Output the (X, Y) coordinate of the center of the cell containing the given text.  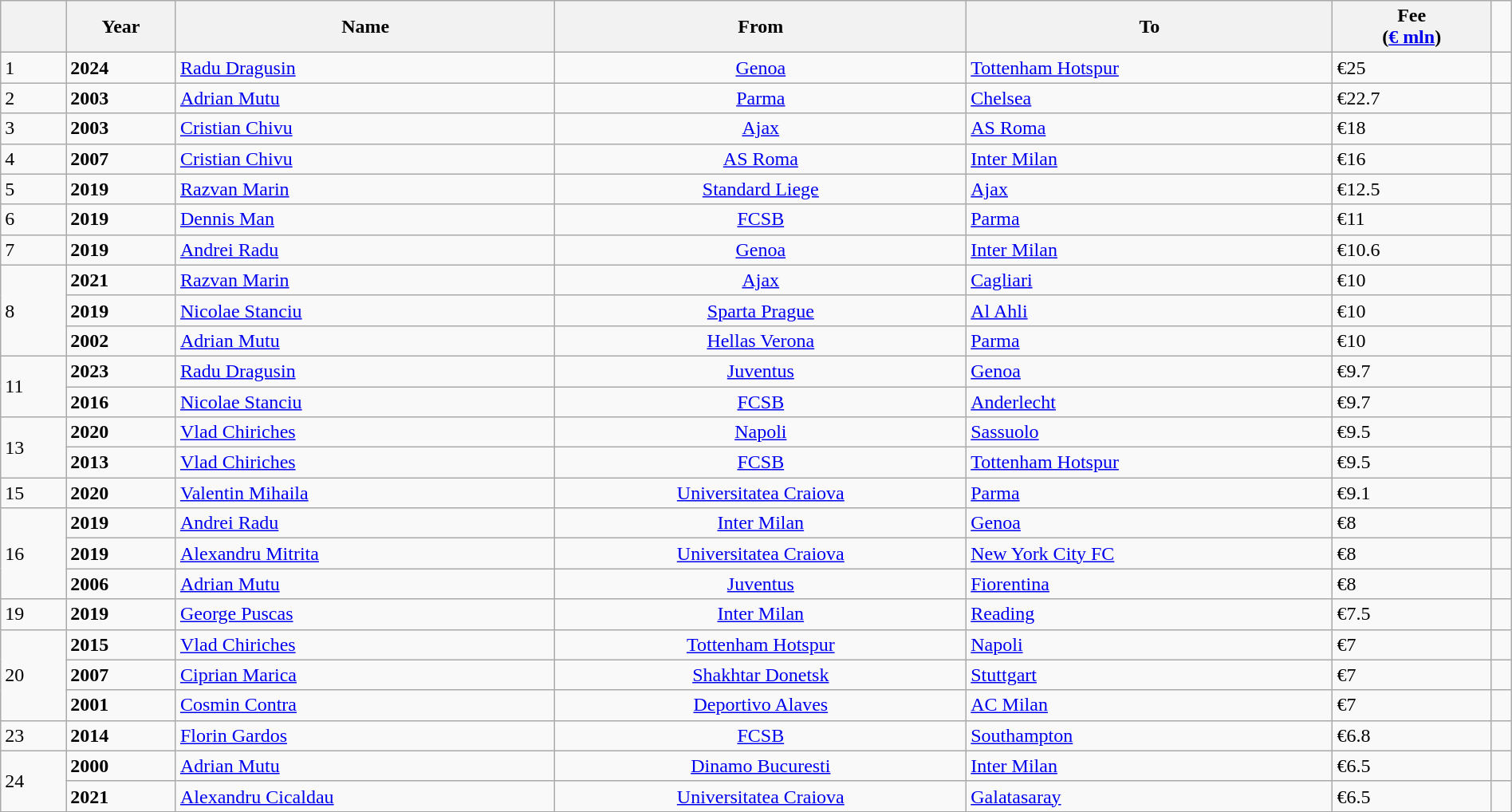
4 (33, 159)
€12.5 (1412, 189)
3 (33, 128)
8 (33, 310)
Shakhtar Donetsk (761, 675)
2024 (121, 68)
2014 (121, 735)
New York City FC (1150, 554)
AC Milan (1150, 705)
1 (33, 68)
Alexandru Mitrita (365, 554)
13 (33, 447)
Chelsea (1150, 98)
Cagliari (1150, 280)
Galatasaray (1150, 796)
Alexandru Cicaldau (365, 796)
Al Ahli (1150, 310)
George Puscas (365, 614)
20 (33, 675)
€11 (1412, 219)
Reading (1150, 614)
6 (33, 219)
2006 (121, 584)
Deportivo Alaves (761, 705)
Ciprian Marica (365, 675)
Dennis Man (365, 219)
From (761, 27)
16 (33, 554)
2 (33, 98)
2000 (121, 766)
€7.5 (1412, 614)
Southampton (1150, 735)
Hellas Verona (761, 341)
€9.1 (1412, 493)
Florin Gardos (365, 735)
€22.7 (1412, 98)
Sparta Prague (761, 310)
Year (121, 27)
2015 (121, 644)
Valentin Mihaila (365, 493)
€16 (1412, 159)
€10.6 (1412, 250)
Dinamo Bucuresti (761, 766)
€18 (1412, 128)
Fiorentina (1150, 584)
5 (33, 189)
2001 (121, 705)
Cosmin Contra (365, 705)
Fee(€ mln) (1412, 27)
15 (33, 493)
19 (33, 614)
11 (33, 386)
€25 (1412, 68)
2023 (121, 371)
Stuttgart (1150, 675)
To (1150, 27)
2002 (121, 341)
Anderlecht (1150, 401)
2016 (121, 401)
23 (33, 735)
Sassuolo (1150, 432)
Standard Liege (761, 189)
24 (33, 781)
Name (365, 27)
€6.8 (1412, 735)
7 (33, 250)
2013 (121, 463)
